Detect which cell encompasses the target text, then output its [x, y] center coordinate. 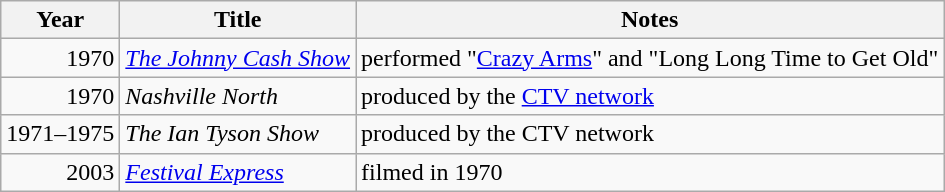
The Ian Tyson Show [238, 134]
Festival Express [238, 172]
1971–1975 [60, 134]
Nashville North [238, 96]
filmed in 1970 [650, 172]
Title [238, 20]
performed "Crazy Arms" and "Long Long Time to Get Old" [650, 58]
The Johnny Cash Show [238, 58]
Year [60, 20]
Notes [650, 20]
2003 [60, 172]
